Provide the [X, Y] coordinate of the cell's center where the given text is located.  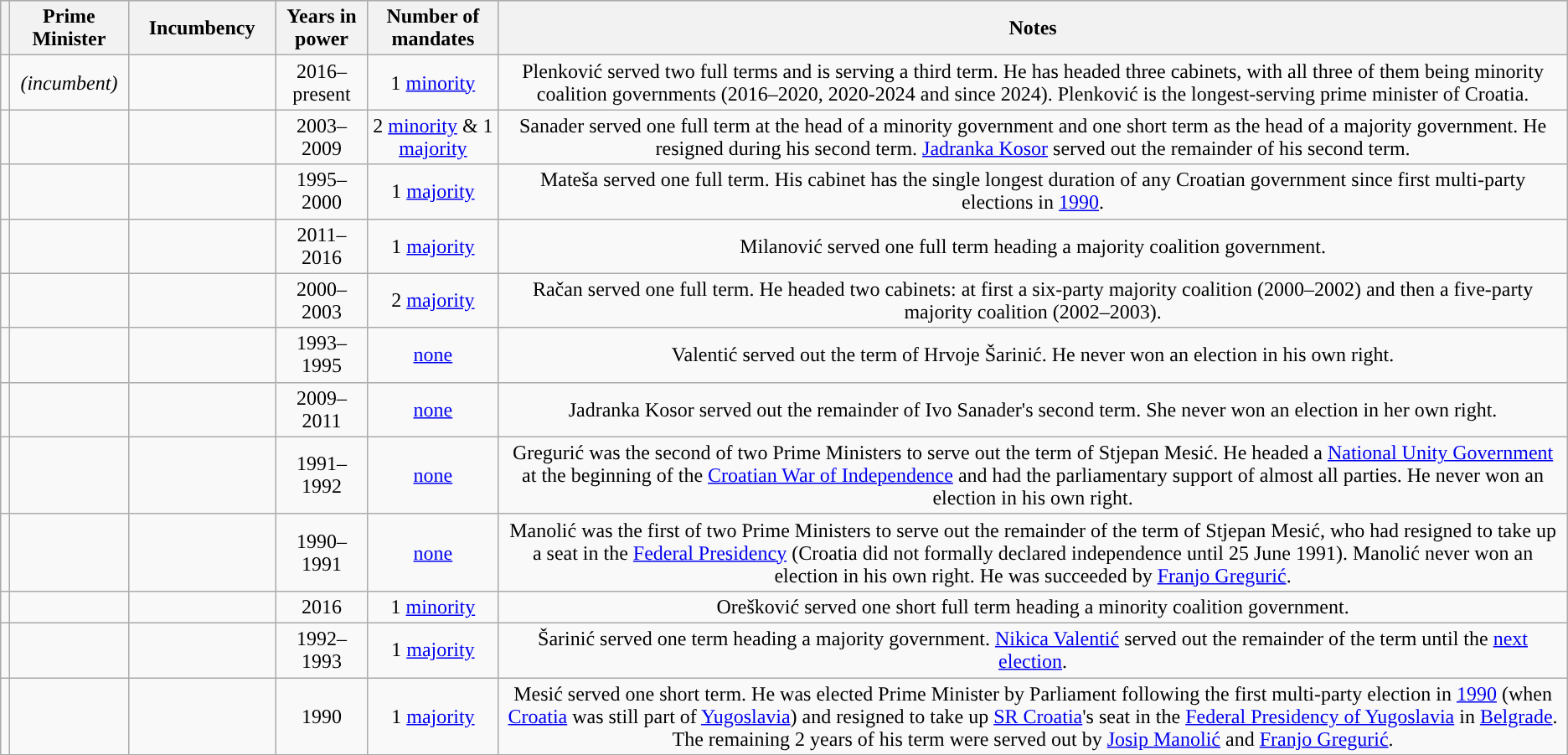
(incumbent) [69, 82]
2000–2003 [322, 300]
Valentić served out the term of Hrvoje Šarinić. He never won an election in his own right. [1033, 355]
2011–2016 [322, 246]
2003–2009 [322, 137]
1990–1991 [322, 552]
2 minority & 1 majority [433, 137]
Orešković served one short full term heading a minority coalition government. [1033, 607]
Milanović served one full term heading a majority coalition government. [1033, 246]
1990 [322, 716]
Incumbency [202, 28]
1995–2000 [322, 191]
Mateša served one full term. His cabinet has the single longest duration of any Croatian government since first multi-party elections in 1990. [1033, 191]
1993–1995 [322, 355]
Šarinić served one term heading a majority government. Nikica Valentić served out the remainder of the term until the next election. [1033, 650]
2009–2011 [322, 409]
1991–1992 [322, 475]
2016–present [322, 82]
1992–1993 [322, 650]
Years in power [322, 28]
2 majority [433, 300]
2016 [322, 607]
Prime Minister [69, 28]
Jadranka Kosor served out the remainder of Ivo Sanader's second term. She never won an election in her own right. [1033, 409]
Number of mandates [433, 28]
Notes [1033, 28]
